Detect which cell encompasses the target text, then output its [X, Y] center coordinate. 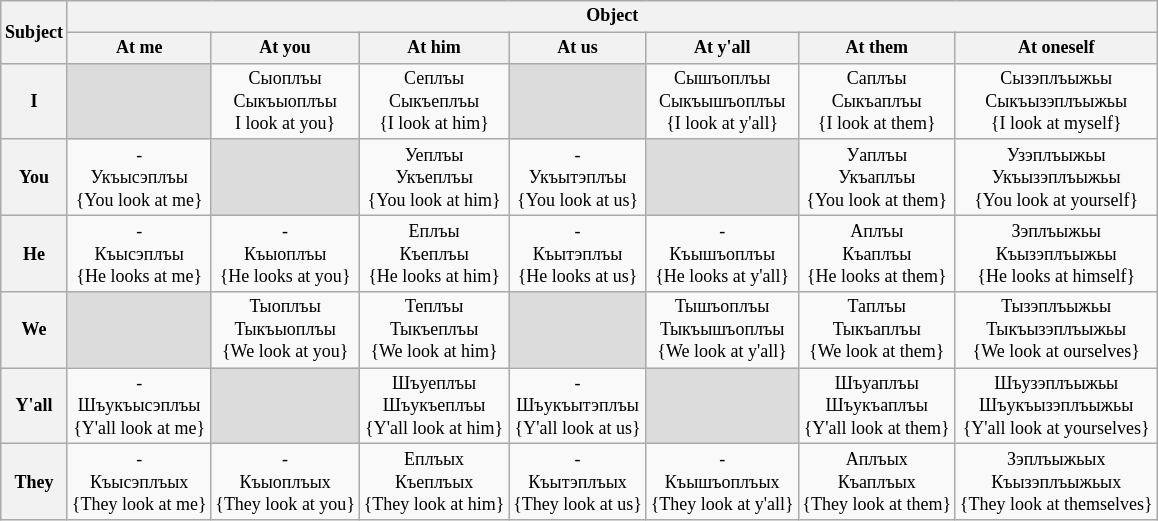
At me [138, 48]
ТышъоплъыТыкъышъоплъы{We look at y'all} [722, 330]
At him [434, 48]
УзэплъыжьыУкъызэплъыжьы{You look at yourself} [1056, 177]
You [34, 177]
СыоплъыСыкъыоплъыI look at you} [285, 101]
-Укъысэплъы{You look at me} [138, 177]
ЗэплъыжьыКъызэплъыжьы{He looks at himself} [1056, 253]
- Къышъоплъых{They look at y'all} [722, 482]
- Къышъоплъы{He looks at y'all} [722, 253]
Subject [34, 32]
-Шъукъысэплъы{Y'all look at me} [138, 406]
At us [578, 48]
Y'all [34, 406]
ТызэплъыжьыТыкъызэплъыжьы{We look at ourselves} [1056, 330]
СаплъыСыкъаплъы{I look at them} [876, 101]
- Къыоплъых{They look at you} [285, 482]
УаплъыУкъаплъы{You look at them} [876, 177]
СышъоплъыСыкъышъоплъы{I look at y'all} [722, 101]
I [34, 101]
АплъыхКъаплъых{They look at them} [876, 482]
- Къысэплъы{He looks at me} [138, 253]
ЕплъыКъеплъы{He looks at him} [434, 253]
ТеплъыТыкъеплъы{We look at him} [434, 330]
- Къытэплъых{They look at us} [578, 482]
At oneself [1056, 48]
СеплъыСыкъеплъы{I look at him} [434, 101]
ШъузэплъыжьыШъукъызэплъыжьы{Y'all look at yourselves} [1056, 406]
СызэплъыжьыСыкъызэплъыжьы{I look at myself} [1056, 101]
At them [876, 48]
- Къытэплъы{He looks at us} [578, 253]
-Шъукъытэплъы{Y'all look at us} [578, 406]
ТаплъыТыкъаплъы{We look at them} [876, 330]
Object [612, 16]
They [34, 482]
АплъыКъаплъы{He looks at them} [876, 253]
ТыоплъыТыкъыоплъы{We look at you} [285, 330]
- Къыоплъы{He looks at you} [285, 253]
ЗэплъыжьыхКъызэплъыжьых{They look at themselves} [1056, 482]
ШъуеплъыШъукъеплъы{Y'all look at him} [434, 406]
ЕплъыхКъеплъых{They look at him} [434, 482]
-Укъытэплъы{You look at us} [578, 177]
- Къысэплъых{They look at me} [138, 482]
ШъуаплъыШъукъаплъы{Y'all look at them} [876, 406]
At y'all [722, 48]
We [34, 330]
УеплъыУкъеплъы{You look at him} [434, 177]
At you [285, 48]
He [34, 253]
